From the cell containing the given text, extract its center point as (x, y) coordinate. 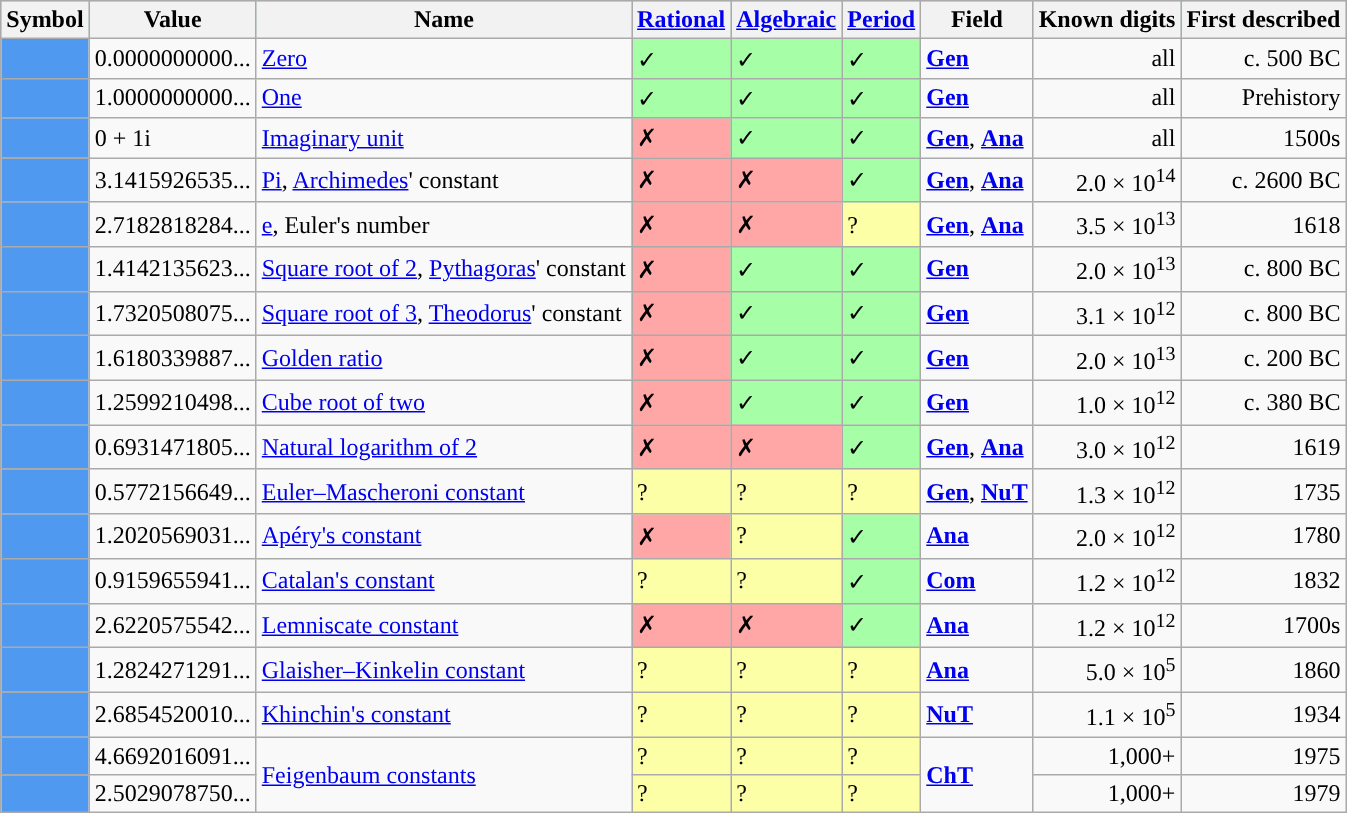
2.7182818284... (172, 224)
3.5 × 1013 (1107, 224)
Prehistory (1264, 98)
Square root of 3, Theodorus' constant (444, 314)
1934 (1264, 714)
2.6854520010... (172, 714)
5.0 × 105 (1107, 670)
1.1 × 105 (1107, 714)
1979 (1264, 794)
3.1 × 1012 (1107, 314)
Golden ratio (444, 358)
Name (444, 20)
1.4142135623... (172, 270)
One (444, 98)
Imaginary unit (444, 138)
c. 2600 BC (1264, 180)
1975 (1264, 756)
Glaisher–Kinkelin constant (444, 670)
Gen, NuT (977, 492)
Khinchin's constant (444, 714)
1619 (1264, 448)
Zero (444, 59)
0.5772156649... (172, 492)
Catalan's constant (444, 580)
1735 (1264, 492)
0.9159655941... (172, 580)
Lemniscate constant (444, 626)
0.0000000000... (172, 59)
0.6931471805... (172, 448)
2.6220575542... (172, 626)
Value (172, 20)
1.3 × 1012 (1107, 492)
Known digits (1107, 20)
1.7320508075... (172, 314)
Feigenbaum constants (444, 775)
1700s (1264, 626)
1860 (1264, 670)
1.2599210498... (172, 402)
Apéry's constant (444, 536)
c. 200 BC (1264, 358)
1618 (1264, 224)
1.2020569031... (172, 536)
3.1415926535... (172, 180)
Field (977, 20)
3.0 × 1012 (1107, 448)
1.0000000000... (172, 98)
2.5029078750... (172, 794)
Period (882, 20)
1780 (1264, 536)
Natural logarithm of 2 (444, 448)
1832 (1264, 580)
e, Euler's number (444, 224)
2.0 × 1014 (1107, 180)
Algebraic (786, 20)
Pi, Archimedes' constant (444, 180)
Euler–Mascheroni constant (444, 492)
Com (977, 580)
c. 500 BC (1264, 59)
Cube root of two (444, 402)
First described (1264, 20)
Rational (682, 20)
2.0 × 1012 (1107, 536)
1.6180339887... (172, 358)
1.0 × 1012 (1107, 402)
0 + 1i (172, 138)
ChT (977, 775)
1500s (1264, 138)
Square root of 2, Pythagoras' constant (444, 270)
1.2824271291... (172, 670)
NuT (977, 714)
c. 380 BC (1264, 402)
4.6692016091... (172, 756)
Symbol (45, 20)
